Extract the [x, y] coordinate from the center of the cell holding the provided text.  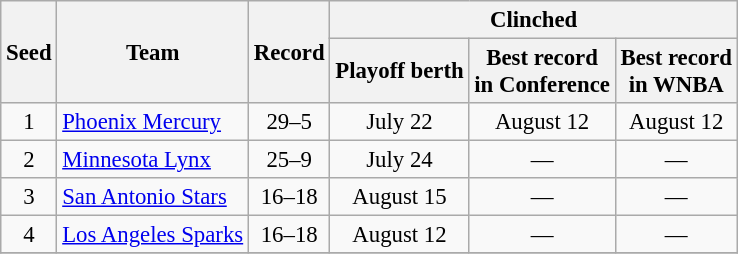
Best record in WNBA [676, 72]
Team [153, 52]
Los Angeles Sparks [153, 235]
Clinched [534, 20]
25–9 [288, 160]
2 [29, 160]
1 [29, 122]
July 24 [400, 160]
Phoenix Mercury [153, 122]
Best record in Conference [542, 72]
4 [29, 235]
29–5 [288, 122]
July 22 [400, 122]
August 15 [400, 197]
Record [288, 52]
Playoff berth [400, 72]
Minnesota Lynx [153, 160]
3 [29, 197]
Seed [29, 52]
San Antonio Stars [153, 197]
